Capture the cell that displays the provided text and extract its (X, Y) central coordinate. 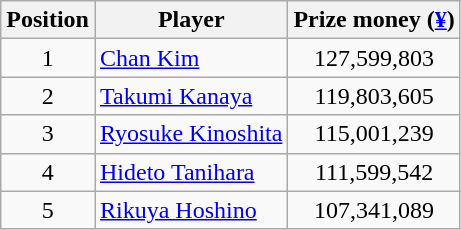
Ryosuke Kinoshita (190, 134)
Player (190, 20)
Chan Kim (190, 58)
1 (48, 58)
107,341,089 (374, 210)
Position (48, 20)
115,001,239 (374, 134)
3 (48, 134)
Hideto Tanihara (190, 172)
5 (48, 210)
2 (48, 96)
Takumi Kanaya (190, 96)
111,599,542 (374, 172)
119,803,605 (374, 96)
4 (48, 172)
127,599,803 (374, 58)
Prize money (¥) (374, 20)
Rikuya Hoshino (190, 210)
